Detect which cell encompasses the target text, then output its (X, Y) center coordinate. 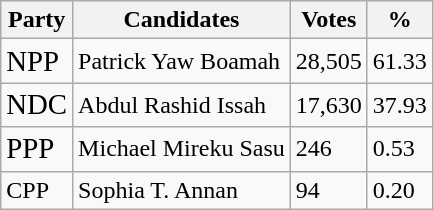
NDC (37, 105)
17,630 (328, 105)
37.93 (400, 105)
Candidates (182, 20)
Party (37, 20)
NPP (37, 61)
Abdul Rashid Issah (182, 105)
61.33 (400, 61)
Patrick Yaw Boamah (182, 61)
0.20 (400, 190)
0.53 (400, 149)
28,505 (328, 61)
CPP (37, 190)
% (400, 20)
Sophia T. Annan (182, 190)
246 (328, 149)
Michael Mireku Sasu (182, 149)
94 (328, 190)
PPP (37, 149)
Votes (328, 20)
